Search for the cell housing the specified text and yield its (X, Y) center coordinate. 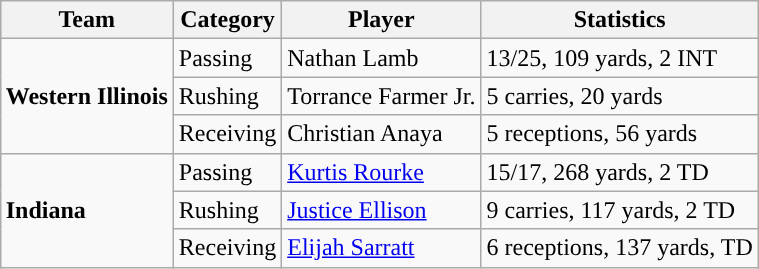
Player (382, 20)
Team (86, 20)
5 receptions, 56 yards (620, 134)
Statistics (620, 20)
Nathan Lamb (382, 58)
Torrance Farmer Jr. (382, 96)
15/17, 268 yards, 2 TD (620, 172)
Christian Anaya (382, 134)
5 carries, 20 yards (620, 96)
Justice Ellison (382, 210)
Indiana (86, 210)
Category (227, 20)
13/25, 109 yards, 2 INT (620, 58)
9 carries, 117 yards, 2 TD (620, 210)
Western Illinois (86, 96)
Elijah Sarratt (382, 248)
Kurtis Rourke (382, 172)
6 receptions, 137 yards, TD (620, 248)
